Find where the given text appears and provide that cell's center as (X, Y) coordinate. 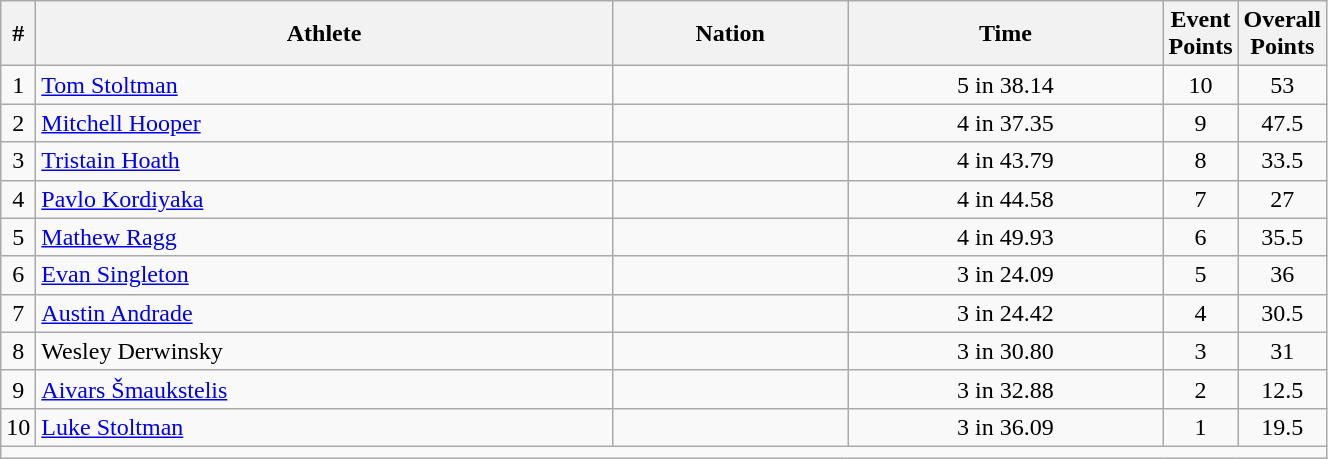
Overall Points (1282, 34)
Aivars Šmaukstelis (324, 389)
33.5 (1282, 161)
53 (1282, 85)
Time (1006, 34)
19.5 (1282, 427)
47.5 (1282, 123)
Luke Stoltman (324, 427)
4 in 44.58 (1006, 199)
4 in 43.79 (1006, 161)
3 in 24.09 (1006, 275)
31 (1282, 351)
4 in 49.93 (1006, 237)
Tristain Hoath (324, 161)
Mitchell Hooper (324, 123)
Wesley Derwinsky (324, 351)
12.5 (1282, 389)
3 in 24.42 (1006, 313)
Austin Andrade (324, 313)
Mathew Ragg (324, 237)
35.5 (1282, 237)
30.5 (1282, 313)
Athlete (324, 34)
36 (1282, 275)
# (18, 34)
Event Points (1200, 34)
5 in 38.14 (1006, 85)
Pavlo Kordiyaka (324, 199)
Evan Singleton (324, 275)
27 (1282, 199)
3 in 36.09 (1006, 427)
3 in 30.80 (1006, 351)
3 in 32.88 (1006, 389)
Nation (730, 34)
4 in 37.35 (1006, 123)
Tom Stoltman (324, 85)
